For the text-containing cell, return its midpoint in [x, y] coordinate format. 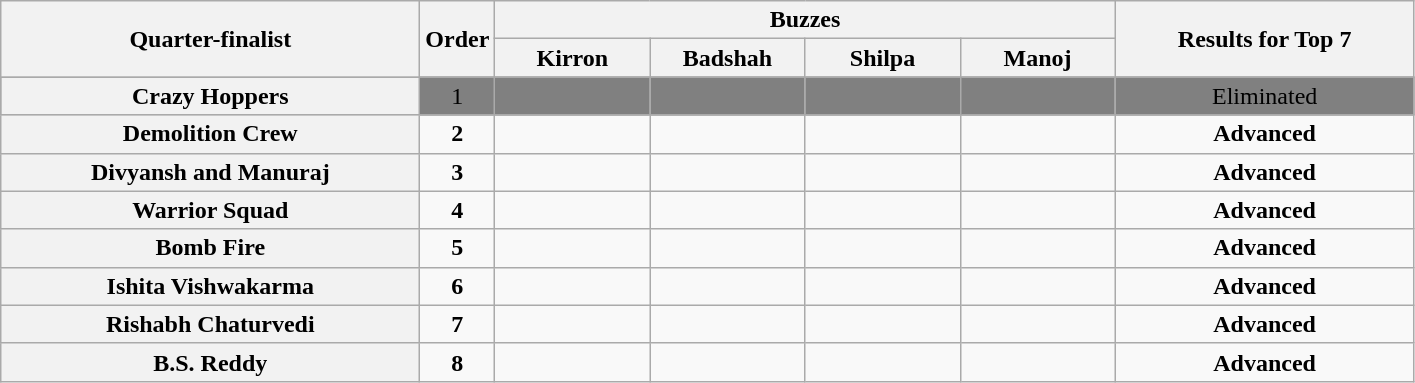
4 [458, 210]
2 [458, 134]
Shilpa [882, 58]
Ishita Vishwakarma [210, 286]
5 [458, 248]
Buzzes [805, 20]
8 [458, 362]
Rishabh Chaturvedi [210, 324]
Manoj [1038, 58]
B.S. Reddy [210, 362]
Order [458, 39]
Bomb Fire [210, 248]
Badshah [728, 58]
Demolition Crew [210, 134]
6 [458, 286]
Divyansh and Manuraj [210, 172]
7 [458, 324]
1 [458, 96]
Kirron [572, 58]
Eliminated [1264, 96]
Results for Top 7 [1264, 39]
Warrior Squad [210, 210]
3 [458, 172]
Quarter-finalist [210, 39]
Crazy Hoppers [210, 96]
